For the text-containing cell, return its midpoint in [X, Y] coordinate format. 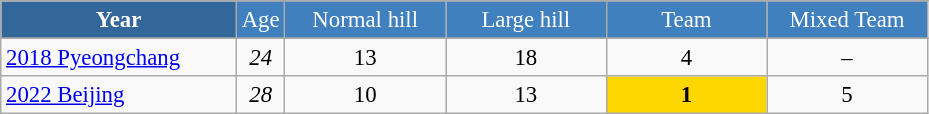
10 [366, 95]
28 [260, 95]
24 [260, 58]
Large hill [526, 20]
Team [686, 20]
4 [686, 58]
2018 Pyeongchang [119, 58]
18 [526, 58]
5 [848, 95]
Age [260, 20]
1 [686, 95]
Year [119, 20]
Mixed Team [848, 20]
2022 Beijing [119, 95]
Normal hill [366, 20]
– [848, 58]
